Extract the [x, y] coordinate from the center of the cell holding the provided text.  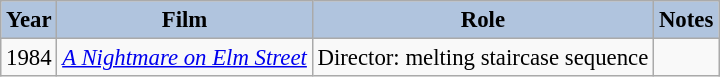
1984 [29, 58]
A Nightmare on Elm Street [184, 58]
Notes [686, 20]
Role [482, 20]
Film [184, 20]
Director: melting staircase sequence [482, 58]
Year [29, 20]
